Output the (X, Y) coordinate of the center of the cell containing the given text.  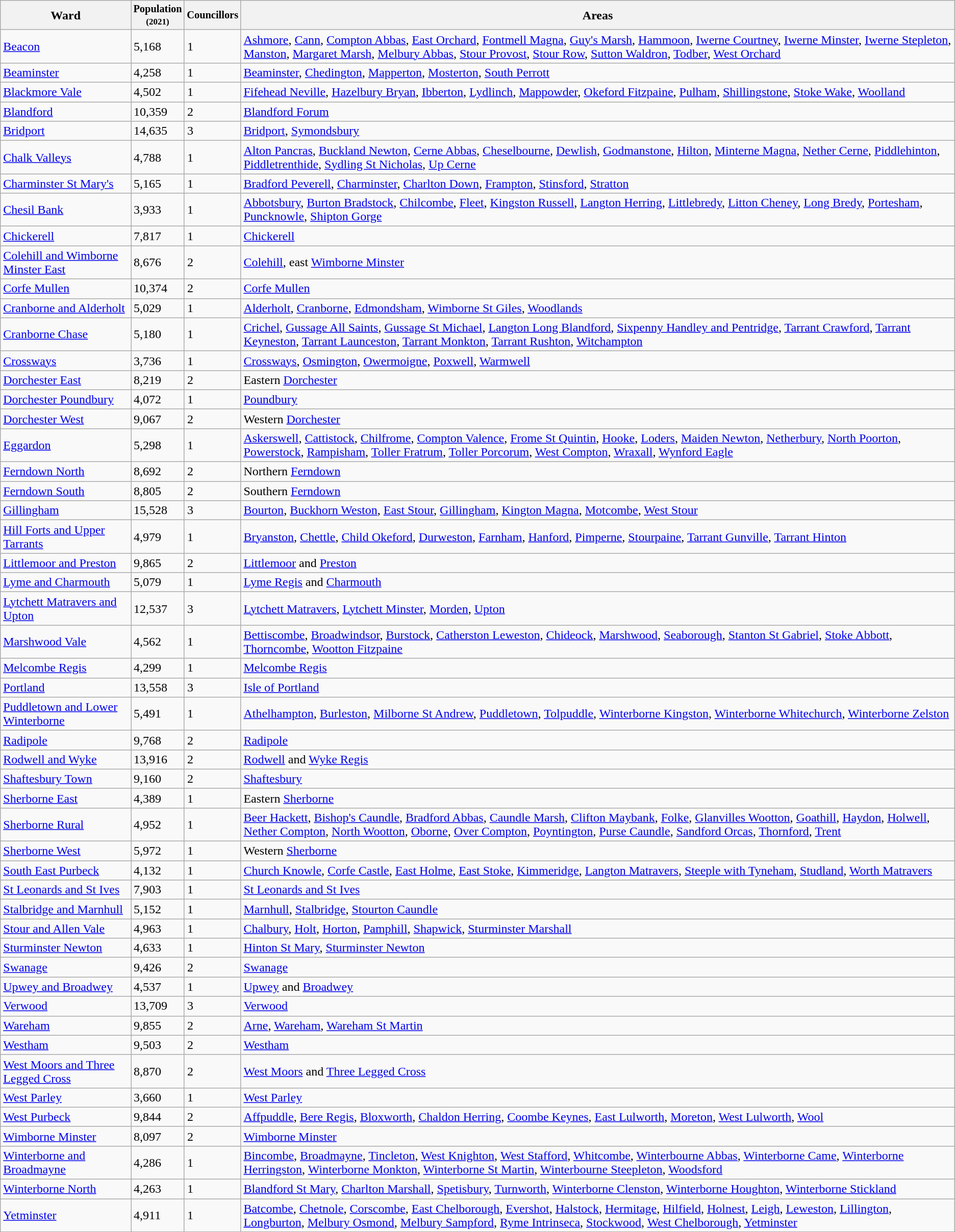
Alderholt, Cranborne, Edmondsham, Wimborne St Giles, Woodlands (598, 308)
4,502 (158, 92)
5,079 (158, 582)
Eastern Sherborne (598, 798)
5,180 (158, 335)
Charminster St Mary's (66, 184)
Hinton St Mary, Sturminster Newton (598, 948)
4,132 (158, 870)
14,635 (158, 131)
5,298 (158, 445)
Sturminster Newton (66, 948)
13,558 (158, 687)
4,963 (158, 929)
Gillingham (66, 510)
Councillors (212, 15)
Colehill and Wimborne Minster East (66, 262)
Winterborne and Broadmayne (66, 1163)
Ward (66, 15)
4,952 (158, 824)
Beaminster (66, 72)
9,844 (158, 1117)
Crossways, Osmington, Owermoigne, Poxwell, Warmwell (598, 361)
Marshwood Vale (66, 641)
8,805 (158, 491)
4,263 (158, 1189)
Beaminster, Chedington, Mapperton, Mosterton, South Perrott (598, 72)
5,491 (158, 714)
Chesil Bank (66, 210)
8,870 (158, 1071)
8,676 (158, 262)
12,537 (158, 609)
4,258 (158, 72)
Hill Forts and Upper Tarrants (66, 536)
Blandford (66, 112)
West Purbeck (66, 1117)
15,528 (158, 510)
Stalbridge and Marnhull (66, 909)
4,299 (158, 668)
Southern Ferndown (598, 491)
Rodwell and Wyke (66, 759)
5,165 (158, 184)
Cranborne Chase (66, 335)
Lytchett Matravers, Lytchett Minster, Morden, Upton (598, 609)
Northern Ferndown (598, 472)
Lytchett Matravers and Upton (66, 609)
Crossways (66, 361)
4,389 (158, 798)
Population(2021) (158, 15)
Portland (66, 687)
Rodwell and Wyke Regis (598, 759)
13,916 (158, 759)
Colehill, east Wimborne Minster (598, 262)
Bradford Peverell, Charminster, Charlton Down, Frampton, Stinsford, Stratton (598, 184)
4,911 (158, 1216)
4,537 (158, 987)
Affpuddle, Bere Regis, Bloxworth, Chaldon Herring, Coombe Keynes, East Lulworth, Moreton, West Lulworth, Wool (598, 1117)
5,972 (158, 851)
9,067 (158, 419)
5,168 (158, 46)
9,426 (158, 967)
South East Purbeck (66, 870)
Lyme and Charmouth (66, 582)
9,160 (158, 779)
Isle of Portland (598, 687)
Eastern Dorchester (598, 380)
Shaftesbury (598, 779)
Shaftesbury Town (66, 779)
4,633 (158, 948)
3,933 (158, 210)
10,374 (158, 289)
Chalbury, Holt, Horton, Pamphill, Shapwick, Sturminster Marshall (598, 929)
Poundbury (598, 399)
Beacon (66, 46)
4,072 (158, 399)
5,029 (158, 308)
4,788 (158, 157)
Bourton, Buckhorn Weston, East Stour, Gillingham, Kington Magna, Motcombe, West Stour (598, 510)
Blandford St Mary, Charlton Marshall, Spetisbury, Turnworth, Winterborne Clenston, Winterborne Houghton, Winterborne Stickland (598, 1189)
Chalk Valleys (66, 157)
5,152 (158, 909)
10,359 (158, 112)
Wareham (66, 1025)
8,219 (158, 380)
Sherborne Rural (66, 824)
Stour and Allen Vale (66, 929)
4,979 (158, 536)
Bryanston, Chettle, Child Okeford, Durweston, Farnham, Hanford, Pimperne, Stourpaine, Tarrant Gunville, Tarrant Hinton (598, 536)
3,660 (158, 1097)
Yetminster (66, 1216)
Areas (598, 15)
Ferndown North (66, 472)
Blandford Forum (598, 112)
Puddletown and Lower Winterborne (66, 714)
9,865 (158, 563)
Blackmore Vale (66, 92)
9,503 (158, 1045)
Dorchester East (66, 380)
8,097 (158, 1136)
Bridport, Symondsbury (598, 131)
Bridport (66, 131)
Dorchester Poundbury (66, 399)
Sherborne West (66, 851)
4,286 (158, 1163)
4,562 (158, 641)
Fifehead Neville, Hazelbury Bryan, Ibberton, Lydlinch, Mappowder, Okeford Fitzpaine, Pulham, Shillingstone, Stoke Wake, Woolland (598, 92)
Dorchester West (66, 419)
9,855 (158, 1025)
9,768 (158, 740)
Western Dorchester (598, 419)
Athelhampton, Burleston, Milborne St Andrew, Puddletown, Tolpuddle, Winterborne Kingston, Winterborne Whitechurch, Winterborne Zelston (598, 714)
13,709 (158, 1006)
Cranborne and Alderholt (66, 308)
3,736 (158, 361)
Eggardon (66, 445)
7,817 (158, 236)
8,692 (158, 472)
Church Knowle, Corfe Castle, East Holme, East Stoke, Kimmeridge, Langton Matravers, Steeple with Tyneham, Studland, Worth Matravers (598, 870)
Sherborne East (66, 798)
Ferndown South (66, 491)
Lyme Regis and Charmouth (598, 582)
Arne, Wareham, Wareham St Martin (598, 1025)
Marnhull, Stalbridge, Stourton Caundle (598, 909)
7,903 (158, 890)
Western Sherborne (598, 851)
Winterborne North (66, 1189)
